Pinpoint the cell where the given text exists, returning its [x, y] midpoint coordinate. 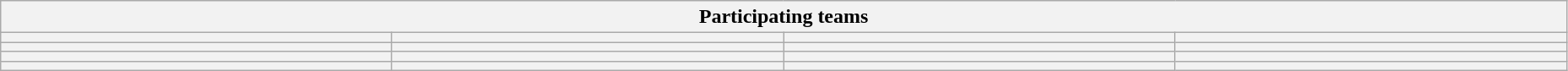
Participating teams [784, 17]
